Search for the cell housing the specified text and yield its (X, Y) center coordinate. 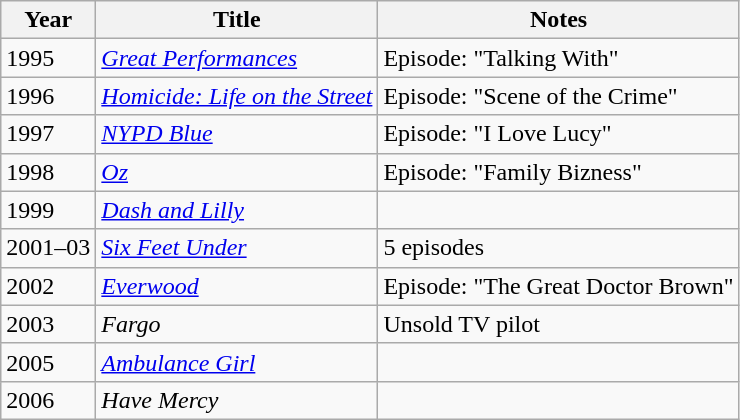
Fargo (237, 324)
2006 (48, 400)
1995 (48, 58)
2002 (48, 286)
1998 (48, 172)
Episode: "The Great Doctor Brown" (558, 286)
2001–03 (48, 248)
2005 (48, 362)
1996 (48, 96)
Six Feet Under (237, 248)
Episode: "Scene of the Crime" (558, 96)
Everwood (237, 286)
Dash and Lilly (237, 210)
Notes (558, 20)
Title (237, 20)
Episode: "Talking With" (558, 58)
Homicide: Life on the Street (237, 96)
Have Mercy (237, 400)
Oz (237, 172)
Episode: "I Love Lucy" (558, 134)
Great Performances (237, 58)
Episode: "Family Bizness" (558, 172)
1999 (48, 210)
NYPD Blue (237, 134)
Unsold TV pilot (558, 324)
Ambulance Girl (237, 362)
1997 (48, 134)
Year (48, 20)
5 episodes (558, 248)
2003 (48, 324)
